Find where the given text appears and provide that cell's center as (X, Y) coordinate. 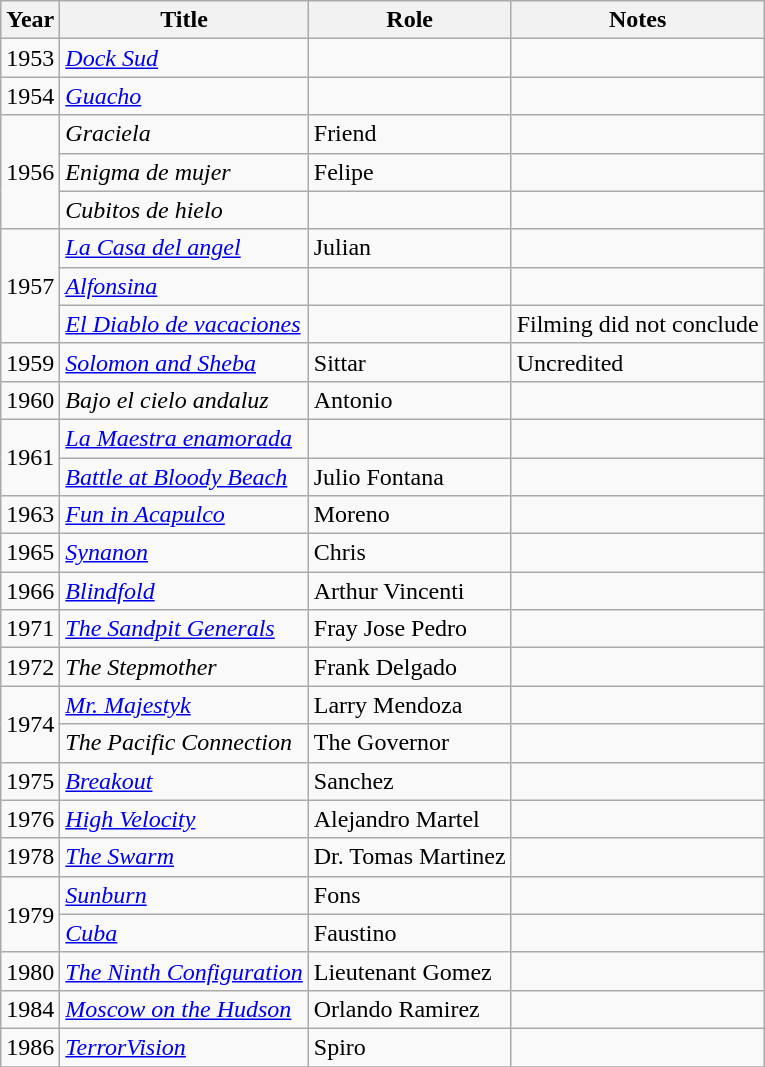
Synanon (184, 553)
Dock Sud (184, 58)
Guacho (184, 96)
The Ninth Configuration (184, 971)
Filming did not conclude (638, 324)
Enigma de mujer (184, 172)
Role (410, 20)
Notes (638, 20)
Alejandro Martel (410, 819)
Fray Jose Pedro (410, 629)
Lieutenant Gomez (410, 971)
The Governor (410, 743)
The Sandpit Generals (184, 629)
TerrorVision (184, 1047)
Breakout (184, 781)
Dr. Tomas Martinez (410, 857)
1980 (30, 971)
1963 (30, 515)
Larry Mendoza (410, 705)
1978 (30, 857)
Year (30, 20)
Faustino (410, 933)
Chris (410, 553)
1971 (30, 629)
The Swarm (184, 857)
Orlando Ramirez (410, 1009)
Moreno (410, 515)
Fun in Acapulco (184, 515)
Friend (410, 134)
1972 (30, 667)
1976 (30, 819)
Sunburn (184, 895)
1984 (30, 1009)
Blindfold (184, 591)
High Velocity (184, 819)
Bajo el cielo andaluz (184, 400)
Uncredited (638, 362)
Cuba (184, 933)
The Pacific Connection (184, 743)
1954 (30, 96)
Sittar (410, 362)
1961 (30, 457)
1979 (30, 914)
La Maestra enamorada (184, 438)
Arthur Vincenti (410, 591)
Graciela (184, 134)
1956 (30, 172)
Mr. Majestyk (184, 705)
1965 (30, 553)
Julio Fontana (410, 477)
Moscow on the Hudson (184, 1009)
Cubitos de hielo (184, 210)
1975 (30, 781)
Solomon and Sheba (184, 362)
Battle at Bloody Beach (184, 477)
1966 (30, 591)
Sanchez (410, 781)
La Casa del angel (184, 248)
Fons (410, 895)
The Stepmother (184, 667)
Alfonsina (184, 286)
Frank Delgado (410, 667)
1959 (30, 362)
Felipe (410, 172)
Title (184, 20)
1953 (30, 58)
1974 (30, 724)
Antonio (410, 400)
El Diablo de vacaciones (184, 324)
1957 (30, 286)
1986 (30, 1047)
1960 (30, 400)
Spiro (410, 1047)
Julian (410, 248)
